Detect which cell encompasses the target text, then output its (X, Y) center coordinate. 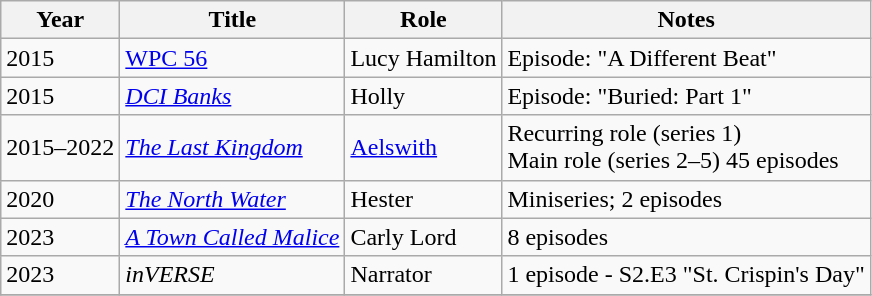
Aelswith (424, 148)
Narrator (424, 275)
Notes (686, 20)
WPC 56 (232, 58)
The North Water (232, 199)
Year (60, 20)
Recurring role (series 1)Main role (series 2–5) 45 episodes (686, 148)
DCI Banks (232, 96)
Hester (424, 199)
1 episode - S2.E3 "St. Crispin's Day" (686, 275)
8 episodes (686, 237)
Miniseries; 2 episodes (686, 199)
Title (232, 20)
Lucy Hamilton (424, 58)
inVERSE (232, 275)
Holly (424, 96)
2015–2022 (60, 148)
A Town Called Malice (232, 237)
2020 (60, 199)
Episode: "A Different Beat" (686, 58)
Carly Lord (424, 237)
Role (424, 20)
Episode: "Buried: Part 1" (686, 96)
The Last Kingdom (232, 148)
